For the text-containing cell, return its midpoint in (X, Y) coordinate format. 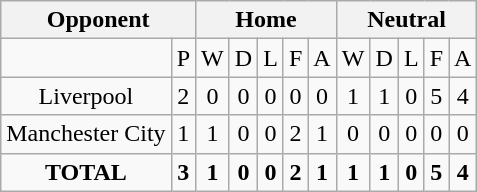
P (183, 58)
3 (183, 172)
Home (266, 20)
Neutral (406, 20)
Opponent (98, 20)
Manchester City (86, 134)
Liverpool (86, 96)
TOTAL (86, 172)
